Return (x, y) of the center of cell containing provided text 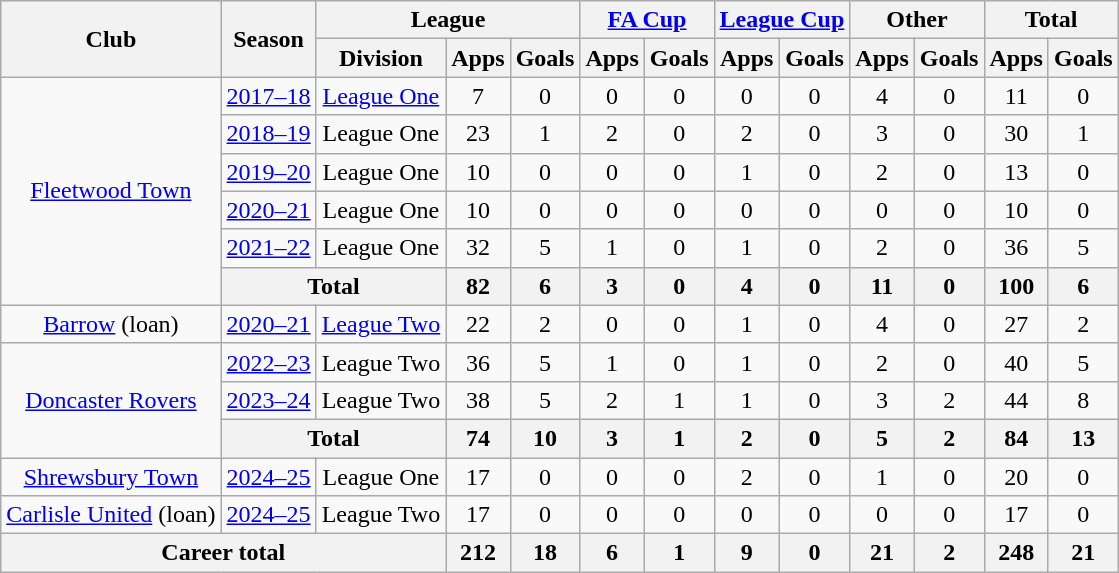
18 (545, 553)
22 (478, 324)
23 (478, 134)
30 (1016, 134)
2023–24 (268, 400)
Season (268, 39)
League Cup (782, 20)
2019–20 (268, 172)
Shrewsbury Town (111, 477)
248 (1016, 553)
Barrow (loan) (111, 324)
Carlisle United (loan) (111, 515)
FA Cup (647, 20)
27 (1016, 324)
Career total (224, 553)
2021–22 (268, 248)
Division (381, 58)
2022–23 (268, 362)
Club (111, 39)
8 (1083, 400)
84 (1016, 438)
38 (478, 400)
44 (1016, 400)
2018–19 (268, 134)
Other (917, 20)
7 (478, 96)
100 (1016, 286)
82 (478, 286)
2017–18 (268, 96)
League (448, 20)
74 (478, 438)
Doncaster Rovers (111, 400)
20 (1016, 477)
9 (746, 553)
40 (1016, 362)
212 (478, 553)
Fleetwood Town (111, 191)
32 (478, 248)
